Output the [X, Y] coordinate of the center of the cell containing the given text.  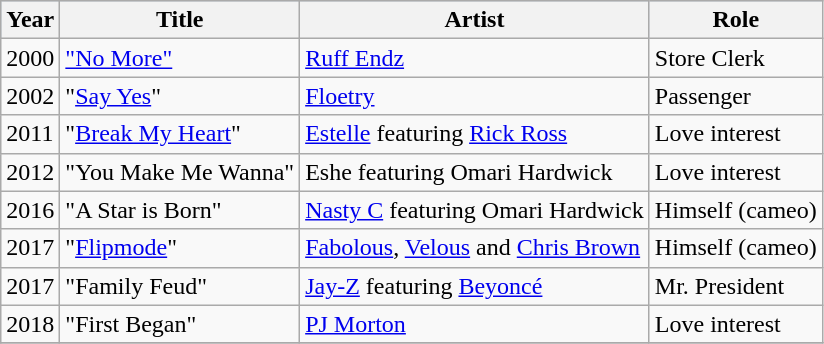
"Family Feud" [180, 286]
"Break My Heart" [180, 134]
Artist [475, 20]
"Flipmode" [180, 248]
Title [180, 20]
Estelle featuring Rick Ross [475, 134]
Passenger [736, 96]
"No More" [180, 58]
Mr. President [736, 286]
"A Star is Born" [180, 210]
2018 [30, 324]
"You Make Me Wanna" [180, 172]
2012 [30, 172]
"First Began" [180, 324]
PJ Morton [475, 324]
Year [30, 20]
Role [736, 20]
Store Clerk [736, 58]
2011 [30, 134]
Ruff Endz [475, 58]
2000 [30, 58]
2002 [30, 96]
Jay-Z featuring Beyoncé [475, 286]
Floetry [475, 96]
Eshe featuring Omari Hardwick [475, 172]
"Say Yes" [180, 96]
2016 [30, 210]
Nasty C featuring Omari Hardwick [475, 210]
Fabolous, Velous and Chris Brown [475, 248]
